Extract the [x, y] coordinate from the center of the cell holding the provided text.  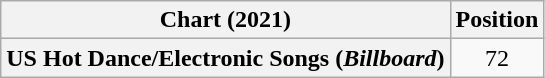
Chart (2021) [226, 20]
US Hot Dance/Electronic Songs (Billboard) [226, 58]
72 [497, 58]
Position [497, 20]
